For the text-containing cell, return its midpoint in (x, y) coordinate format. 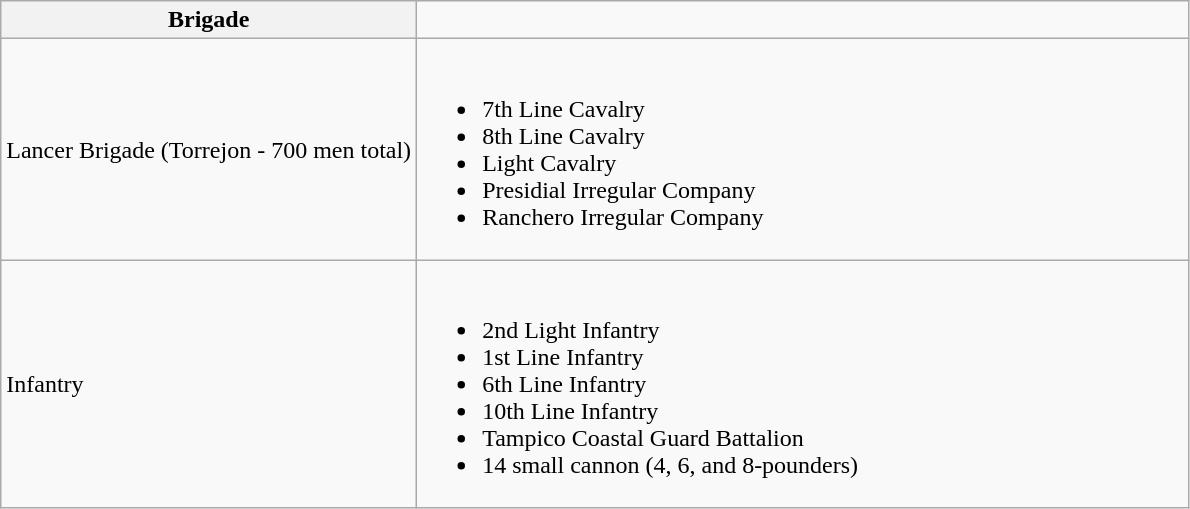
Brigade (209, 20)
Infantry (209, 384)
2nd Light Infantry1st Line Infantry6th Line Infantry10th Line InfantryTampico Coastal Guard Battalion14 small cannon (4, 6, and 8-pounders) (803, 384)
Lancer Brigade (Torrejon - 700 men total) (209, 150)
7th Line Cavalry8th Line CavalryLight CavalryPresidial Irregular CompanyRanchero Irregular Company (803, 150)
